Extract the [x, y] coordinate from the center of the cell holding the provided text.  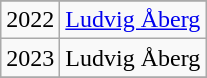
2023 [30, 58]
2022 [30, 20]
